Locate the cell with the specified text and output its [X, Y] center coordinate. 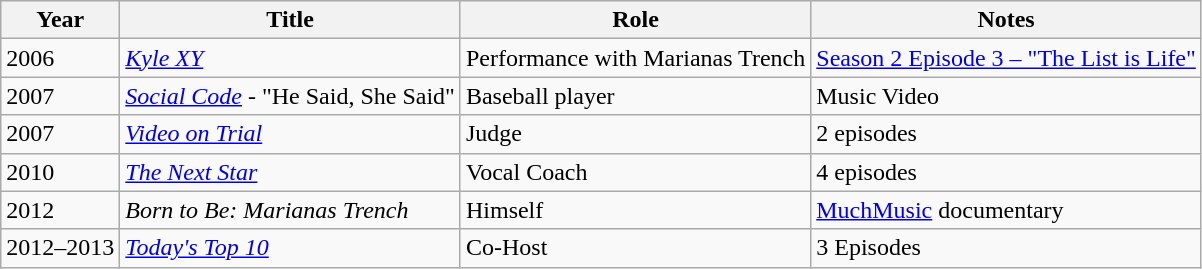
Today's Top 10 [290, 248]
The Next Star [290, 172]
Judge [635, 134]
2012 [60, 210]
Year [60, 20]
Video on Trial [290, 134]
2 episodes [1006, 134]
2012–2013 [60, 248]
Title [290, 20]
3 Episodes [1006, 248]
4 episodes [1006, 172]
Music Video [1006, 96]
Performance with Marianas Trench [635, 58]
Season 2 Episode 3 – "The List is Life" [1006, 58]
Notes [1006, 20]
Social Code - "He Said, She Said" [290, 96]
2006 [60, 58]
Himself [635, 210]
2010 [60, 172]
Kyle XY [290, 58]
Baseball player [635, 96]
Role [635, 20]
Vocal Coach [635, 172]
Co-Host [635, 248]
Born to Be: Marianas Trench [290, 210]
MuchMusic documentary [1006, 210]
